Identify which cell holds the provided text, then report its [X, Y] central coordinate. 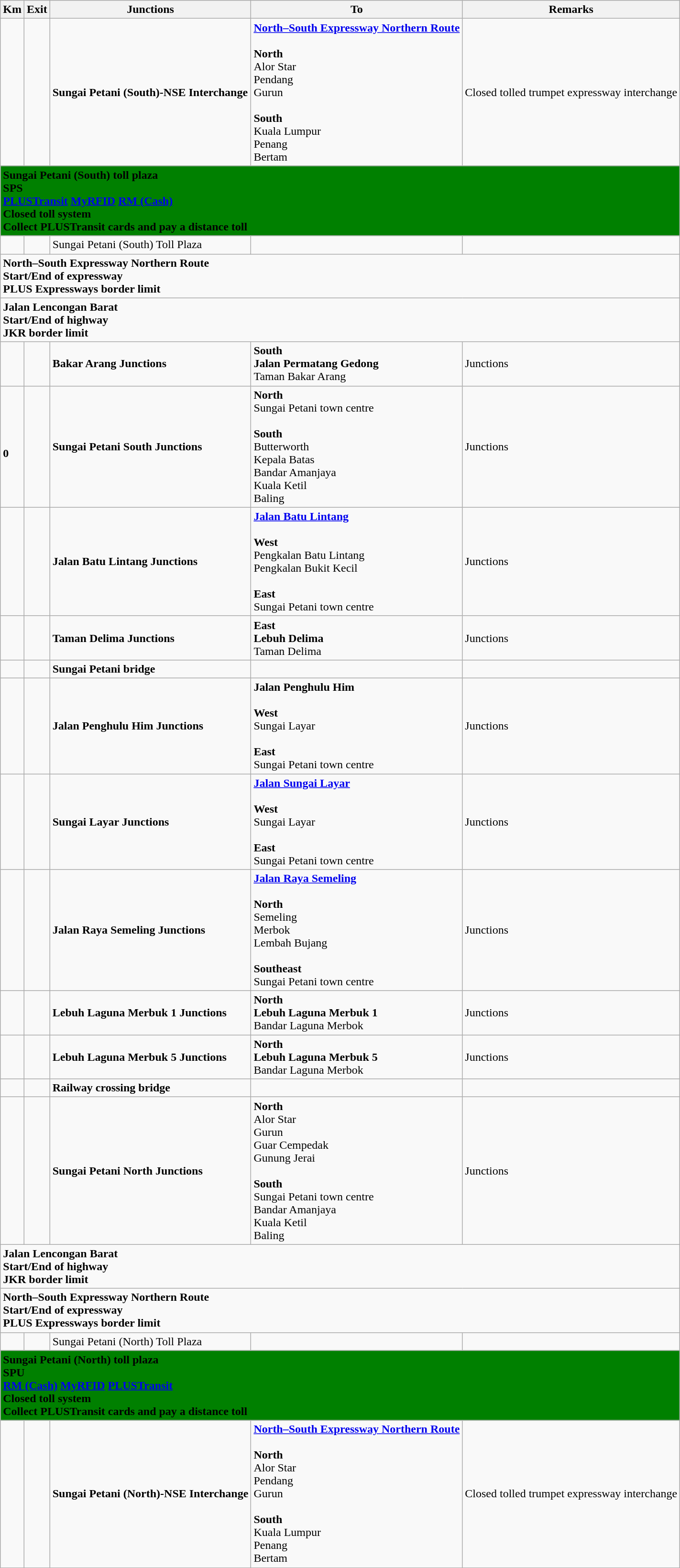
Sungai Petani (North)-NSE Interchange [150, 1494]
Sungai Petani (South) Toll Plaza [150, 245]
Jalan Penghulu HimWestSungai LayarEastSungai Petani town centre [357, 726]
NorthLebuh Laguna Merbuk 5Bandar Laguna Merbok [357, 1057]
Sungai Petani (South) toll plazaSPSPLUSTransit MyRFID RM (Cash)Closed toll systemCollect PLUSTransit cards and pay a distance toll [340, 201]
North Sungai Petani town centreSouth Butterworth Kepala Batas Bandar Amanjaya Kuala Ketil Baling [357, 446]
Jalan Batu LintangWest Pengkalan Batu Lintang Pengkalan Bukit KecilEast Sungai Petani town centre [357, 561]
Lebuh Laguna Merbuk 5 Junctions [150, 1057]
Sungai Petani North Junctions [150, 1171]
Bakar Arang Junctions [150, 364]
To [357, 10]
0 [12, 446]
Sungai Petani bridge [150, 669]
Exit [37, 10]
Taman Delima Junctions [150, 638]
Sungai Petani (South)-NSE Interchange [150, 92]
Jalan Batu Lintang Junctions [150, 561]
Sungai Petani (North) Toll Plaza [150, 1341]
Jalan Sungai LayarWestSungai LayarEastSungai Petani town centre [357, 821]
Remarks [571, 10]
Lebuh Laguna Merbuk 1 Junctions [150, 1013]
EastLebuh Delima Taman Delima [357, 638]
NorthLebuh Laguna Merbuk 1Bandar Laguna Merbok [357, 1013]
SouthJalan Permatang GedongTaman Bakar Arang [357, 364]
Railway crossing bridge [150, 1088]
Sungai Petani (North) toll plazaSPURM (Cash) MyRFID PLUSTransitClosed toll systemCollect PLUSTransit cards and pay a distance toll [340, 1385]
Jalan Raya Semeling Junctions [150, 930]
Sungai Petani South Junctions [150, 446]
Sungai Layar Junctions [150, 821]
Km [12, 10]
North Alor Star Gurun Guar Cempedak Gunung JeraiSouth Sungai Petani town centre Bandar Amanjaya Kuala Ketil Baling [357, 1171]
Jalan Raya SemelingNorth Semeling Merbok Lembah BujangSoutheast Sungai Petani town centre [357, 930]
Jalan Penghulu Him Junctions [150, 726]
